Search for the cell housing the specified text and yield its (x, y) center coordinate. 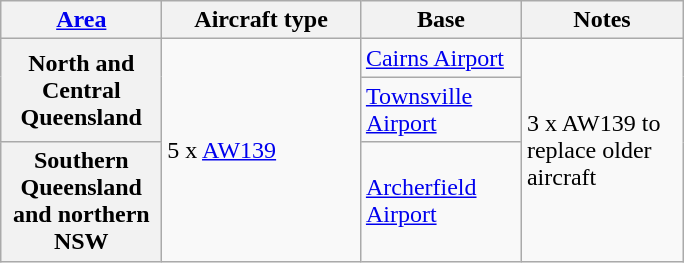
Base (440, 20)
Southern Queensland and northern NSW (82, 202)
Aircraft type (262, 20)
North and Central Queensland (82, 90)
Archerfield Airport (440, 202)
Notes (602, 20)
Townsville Airport (440, 110)
Cairns Airport (440, 58)
3 x AW139 to replace older aircraft (602, 150)
Area (82, 20)
5 x AW139 (262, 150)
